Capture the cell that displays the provided text and extract its [X, Y] central coordinate. 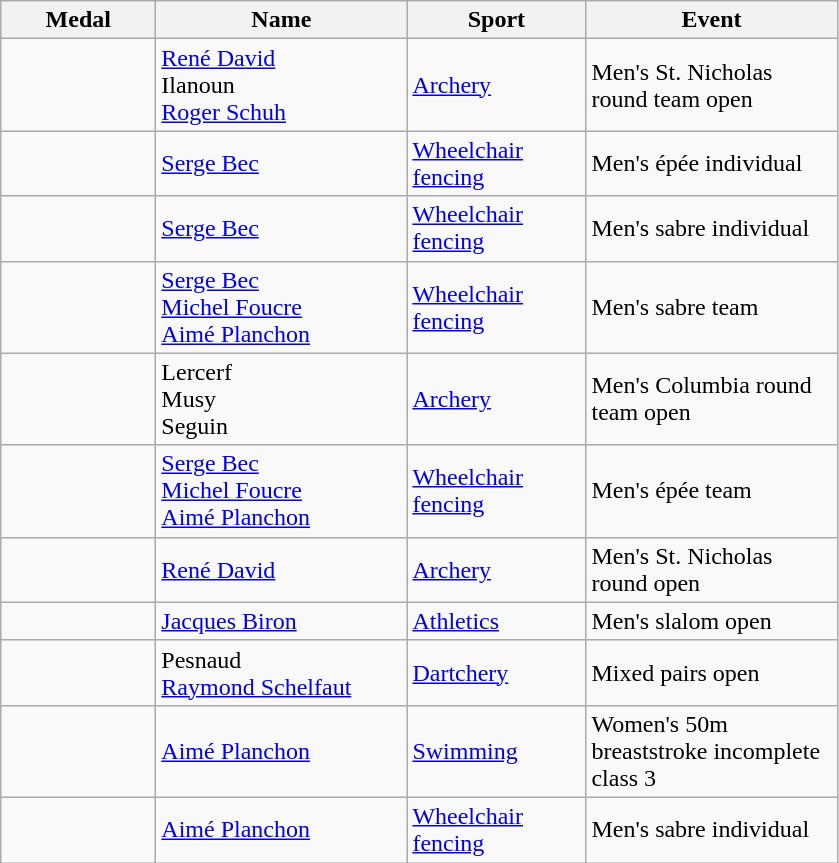
Sport [496, 20]
Women's 50m breaststroke incomplete class 3 [712, 751]
Event [712, 20]
Men's sabre team [712, 307]
Name [282, 20]
Men's Columbia round team open [712, 399]
Dartchery [496, 672]
Mixed pairs open [712, 672]
Swimming [496, 751]
Men's St. Nicholas round open [712, 570]
Men's St. Nicholas round team open [712, 85]
PesnaudRaymond Schelfaut [282, 672]
Medal [78, 20]
Men's épée team [712, 491]
Men's épée individual [712, 164]
René David [282, 570]
Lercerf Musy Seguin [282, 399]
Men's slalom open [712, 621]
René David Ilanoun Roger Schuh [282, 85]
Athletics [496, 621]
Jacques Biron [282, 621]
